Return the (X, Y) coordinate for the center point of the cell that contains the specified text.  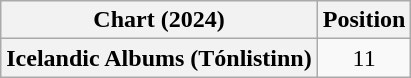
Chart (2024) (159, 20)
11 (364, 58)
Icelandic Albums (Tónlistinn) (159, 58)
Position (364, 20)
